Pinpoint the cell where the given text exists, returning its [X, Y] midpoint coordinate. 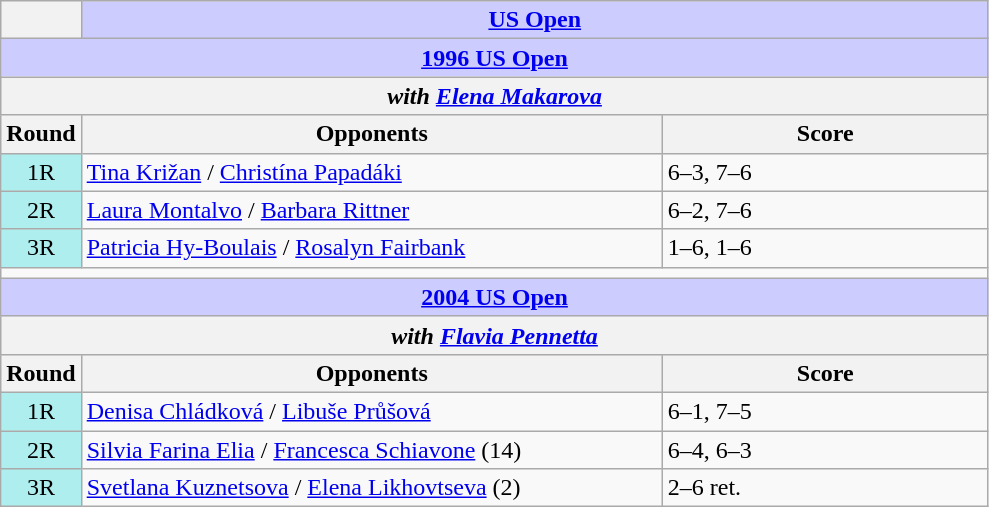
Svetlana Kuznetsova / Elena Likhovtseva (2) [372, 488]
1996 US Open [495, 58]
with Flavia Pennetta [495, 335]
Patricia Hy-Boulais / Rosalyn Fairbank [372, 248]
Silvia Farina Elia / Francesca Schiavone (14) [372, 449]
6–3, 7–6 [825, 172]
1–6, 1–6 [825, 248]
with Elena Makarova [495, 96]
6–4, 6–3 [825, 449]
US Open [534, 20]
Denisa Chládková / Libuše Průšová [372, 411]
2–6 ret. [825, 488]
2004 US Open [495, 297]
Laura Montalvo / Barbara Rittner [372, 210]
6–2, 7–6 [825, 210]
6–1, 7–5 [825, 411]
Tina Križan / Christína Papadáki [372, 172]
